Output the (X, Y) coordinate of the center of the cell containing the given text.  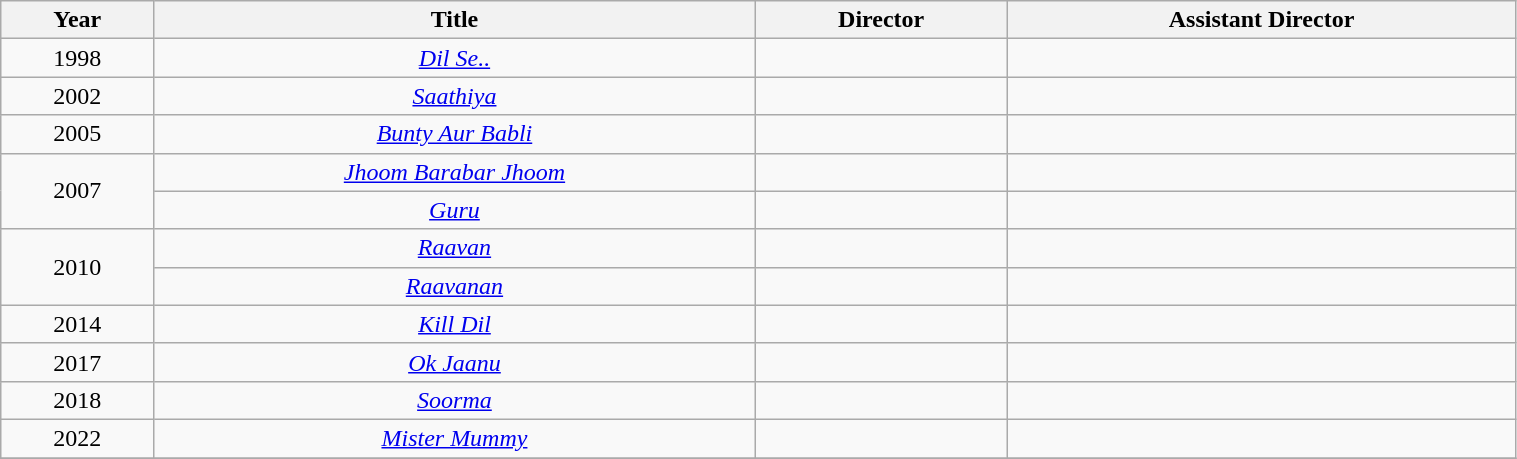
2010 (78, 267)
Raavanan (455, 286)
Director (881, 20)
2014 (78, 324)
Bunty Aur Babli (455, 134)
Soorma (455, 400)
Mister Mummy (455, 438)
Jhoom Barabar Jhoom (455, 172)
2018 (78, 400)
2007 (78, 191)
Assistant Director (1262, 20)
2022 (78, 438)
2005 (78, 134)
Guru (455, 210)
2017 (78, 362)
1998 (78, 58)
Saathiya (455, 96)
Year (78, 20)
Raavan (455, 248)
Dil Se.. (455, 58)
Ok Jaanu (455, 362)
Title (455, 20)
2002 (78, 96)
Kill Dil (455, 324)
